Scan for the cell matching the given text and deliver its [X, Y] coordinate at center. 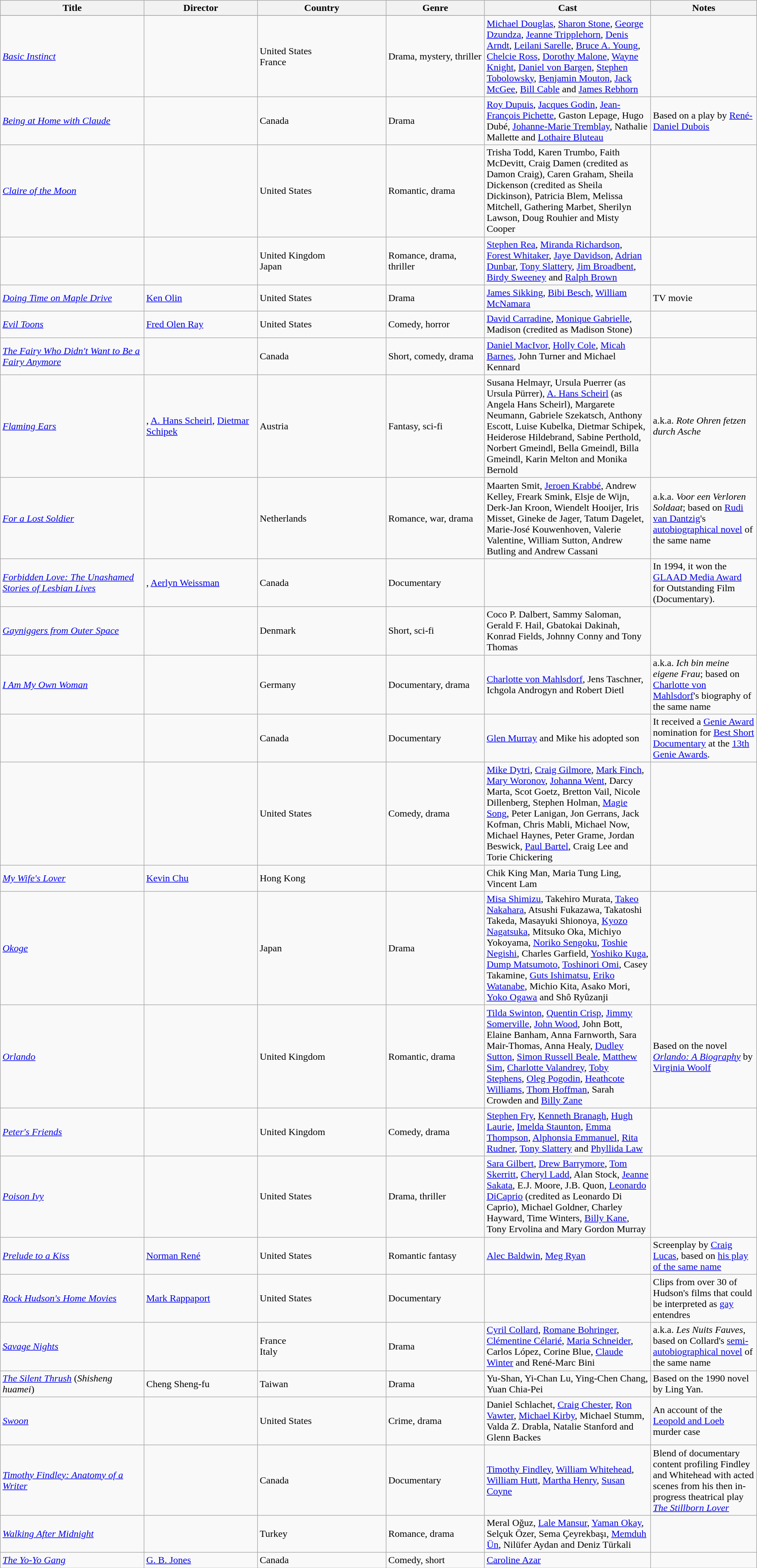
Documentary, drama [435, 684]
Screenplay by Craig Lucas, based on his play of the same name [704, 1256]
Based on the 1990 novel by Ling Yan. [704, 1384]
Gayniggers from Outer Space [72, 630]
Stephen Rea, Miranda Richardson, Forest Whitaker, Jaye Davidson, Adrian Dunbar, Tony Slattery, Jim Broadbent, Birdy Sweeney and Ralph Brown [568, 261]
Daniel MacIvor, Holly Cole, Micah Barnes, John Turner and Michael Kennard [568, 356]
Timothy Findley, William Whitehead, William Hutt, Martha Henry, Susan Coyne [568, 1480]
Director [201, 8]
Caroline Azar [568, 1560]
Glen Murray and Mike his adopted son [568, 738]
Basic Instinct [72, 56]
Yu-Shan, Yi-Chan Lu, Ying-Chen Chang, Yuan Chia-Pei [568, 1384]
Short, comedy, drama [435, 356]
FranceItaly [322, 1347]
Stephen Fry, Kenneth Branagh, Hugh Laurie, Imelda Staunton, Emma Thompson, Alphonsia Emmanuel, Rita Rudner, Tony Slattery and Phyllida Law [568, 1132]
Germany [322, 684]
Romance, drama, thriller [435, 261]
Evil Toons [72, 325]
Okoge [72, 948]
Alec Baldwin, Meg Ryan [568, 1256]
Based on a play by René-Daniel Dubois [704, 121]
Poison Ivy [72, 1197]
Flaming Ears [72, 426]
TV movie [704, 298]
Turkey [322, 1534]
G. B. Jones [201, 1560]
In 1994, it won the GLAAD Media Award for Outstanding Film (Documentary). [704, 583]
Fred Olen Ray [201, 325]
Being at Home with Claude [72, 121]
Forbidden Love: The Unashamed Stories of Lesbian Lives [72, 583]
Taiwan [322, 1384]
a.k.a. Rote Ohren fetzen durch Asche [704, 426]
Hong Kong [322, 878]
Fantasy, sci-fi [435, 426]
Cyril Collard, Romane Bohringer, Clémentine Célarié, Maria Schneider, Carlos López, Corine Blue, Claude Winter and René-Marc Bini [568, 1347]
Daniel Schlachet, Craig Chester, Ron Vawter, Michael Kirby, Michael Stumm, Valda Z. Drabla, Natalie Stanford and Glenn Backes [568, 1421]
Genre [435, 8]
Comedy, horror [435, 325]
Coco P. Dalbert, Sammy Saloman, Gerald F. Hail, Gbatokai Dakinah, Konrad Fields, Johnny Conny and Tony Thomas [568, 630]
Notes [704, 8]
For a Lost Soldier [72, 518]
David Carradine, Monique Gabrielle, Madison (credited as Madison Stone) [568, 325]
Country [322, 8]
Denmark [322, 630]
Short, sci-fi [435, 630]
Clips from over 30 of Hudson's films that could be interpreted as gay entendres [704, 1298]
a.k.a. Les Nuits Fauves, based on Collard's semi-autobiographical novel of the same name [704, 1347]
Based on the novel Orlando: A Biography by Virginia Woolf [704, 1057]
The Fairy Who Didn't Want to Be a Fairy Anymore [72, 356]
Swoon [72, 1421]
a.k.a. Voor een Verloren Soldaat; based on Rudi van Dantzig's autobiographical novel of the same name [704, 518]
Orlando [72, 1057]
Romantic fantasy [435, 1256]
Chik King Man, Maria Tung Ling, Vincent Lam [568, 878]
James Sikking, Bibi Besch, William McNamara [568, 298]
a.k.a. Ich bin meine eigene Frau; based on Charlotte von Mahlsdorf's biography of the same name [704, 684]
Blend of documentary content profiling Findley and Whitehead with acted scenes from his then in-progress theatrical play The Stillborn Lover [704, 1480]
Roy Dupuis, Jacques Godin, Jean-François Pichette, Gaston Lepage, Hugo Dubé, Johanne-Marie Tremblay, Nathalie Mallette and Lothaire Bluteau [568, 121]
Walking After Midnight [72, 1534]
Doing Time on Maple Drive [72, 298]
Romance, drama [435, 1534]
Comedy, short [435, 1560]
Kevin Chu [201, 878]
, Aerlyn Weissman [201, 583]
Japan [322, 948]
United KingdomJapan [322, 261]
Cheng Sheng-fu [201, 1384]
Savage Nights [72, 1347]
Claire of the Moon [72, 191]
, A. Hans Scheirl, Dietmar Schipek [201, 426]
Drama, mystery, thriller [435, 56]
Title [72, 8]
Peter's Friends [72, 1132]
Meral Oğuz, Lale Mansur, Yaman Okay, Selçuk Özer, Sema Çeyrekbaşı, Memduh Ün, Nilüfer Aydan and Deniz Türkali [568, 1534]
Rock Hudson's Home Movies [72, 1298]
United StatesFrance [322, 56]
Ken Olin [201, 298]
Prelude to a Kiss [72, 1256]
Netherlands [322, 518]
Austria [322, 426]
Timothy Findley: Anatomy of a Writer [72, 1480]
Cast [568, 8]
The Yo-Yo Gang [72, 1560]
It received a Genie Award nomination for Best Short Documentary at the 13th Genie Awards. [704, 738]
Drama, thriller [435, 1197]
The Silent Thrush (Shisheng huamei) [72, 1384]
I Am My Own Woman [72, 684]
Crime, drama [435, 1421]
Romance, war, drama [435, 518]
Charlotte von Mahlsdorf, Jens Taschner, Ichgola Androgyn and Robert Dietl [568, 684]
Norman René [201, 1256]
Mark Rappaport [201, 1298]
My Wife's Lover [72, 878]
An account of the Leopold and Loeb murder case [704, 1421]
